Extract the (X, Y) coordinate from the center of the cell holding the provided text.  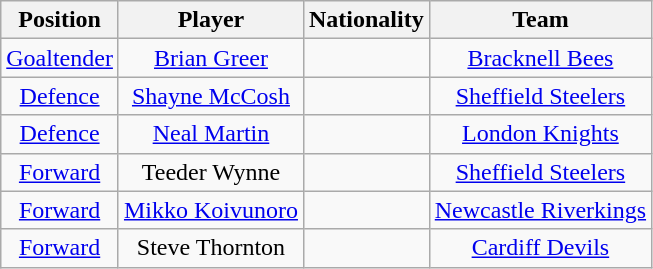
Steve Thornton (210, 248)
Newcastle Riverkings (540, 210)
Neal Martin (210, 134)
Goaltender (60, 58)
Cardiff Devils (540, 248)
Position (60, 20)
Mikko Koivunoro (210, 210)
Brian Greer (210, 58)
London Knights (540, 134)
Teeder Wynne (210, 172)
Shayne McCosh (210, 96)
Team (540, 20)
Bracknell Bees (540, 58)
Nationality (366, 20)
Player (210, 20)
